Provide the (x, y) coordinate of the cell's center where the given text is located.  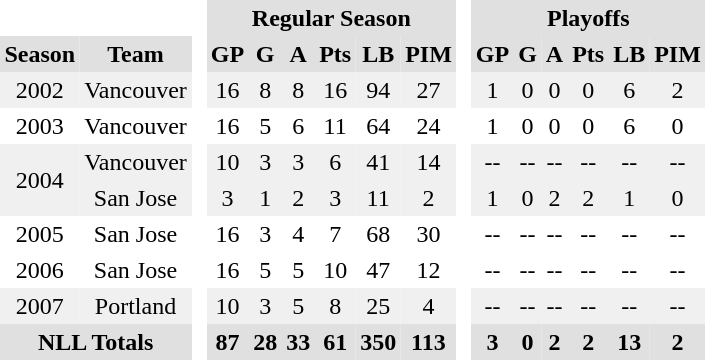
Team (136, 54)
2003 (40, 126)
94 (378, 90)
Regular Season (331, 18)
61 (336, 342)
30 (429, 234)
2007 (40, 306)
14 (429, 162)
27 (429, 90)
2004 (40, 180)
87 (227, 342)
68 (378, 234)
24 (429, 126)
64 (378, 126)
28 (266, 342)
12 (429, 270)
2005 (40, 234)
2006 (40, 270)
47 (378, 270)
NLL Totals (96, 342)
350 (378, 342)
13 (630, 342)
33 (298, 342)
Playoffs (588, 18)
41 (378, 162)
Portland (136, 306)
Season (40, 54)
2002 (40, 90)
7 (336, 234)
113 (429, 342)
25 (378, 306)
PIM (429, 54)
